Scan for the cell matching the given text and deliver its (x, y) coordinate at center. 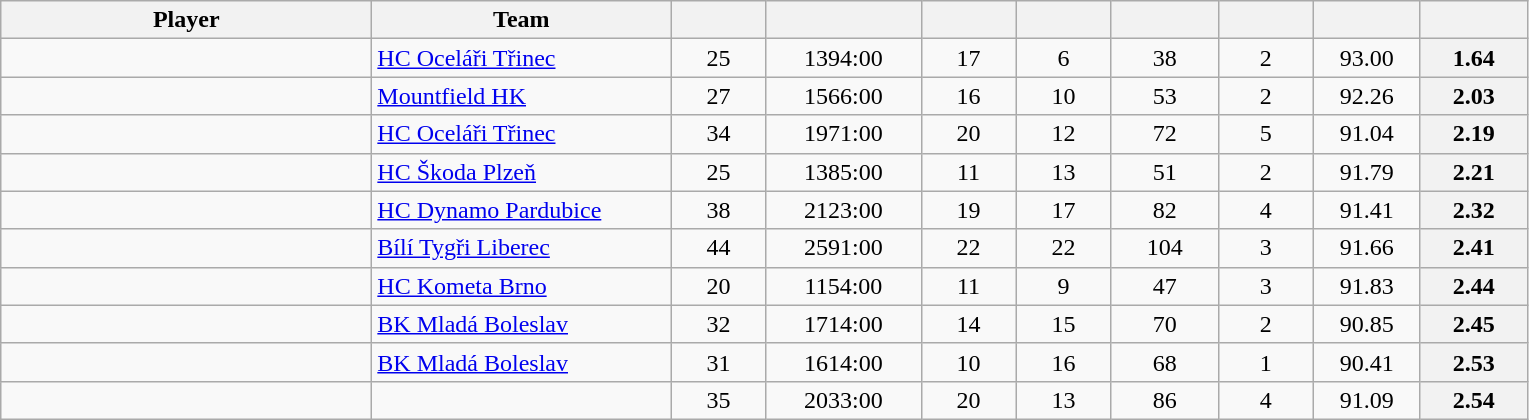
91.83 (1366, 286)
1.64 (1474, 58)
2.21 (1474, 172)
Bílí Tygři Liberec (522, 248)
1714:00 (844, 324)
2.41 (1474, 248)
14 (968, 324)
70 (1164, 324)
2.44 (1474, 286)
31 (718, 362)
2.53 (1474, 362)
15 (1064, 324)
6 (1064, 58)
51 (1164, 172)
HC Dynamo Pardubice (522, 210)
1614:00 (844, 362)
82 (1164, 210)
5 (1266, 134)
2033:00 (844, 400)
72 (1164, 134)
2591:00 (844, 248)
9 (1064, 286)
2.19 (1474, 134)
1154:00 (844, 286)
91.79 (1366, 172)
1385:00 (844, 172)
2.54 (1474, 400)
Team (522, 20)
92.26 (1366, 96)
Player (186, 20)
1394:00 (844, 58)
47 (1164, 286)
91.04 (1366, 134)
HC Kometa Brno (522, 286)
19 (968, 210)
Mountfield HK (522, 96)
91.09 (1366, 400)
91.41 (1366, 210)
32 (718, 324)
1566:00 (844, 96)
1971:00 (844, 134)
86 (1164, 400)
68 (1164, 362)
2.32 (1474, 210)
90.85 (1366, 324)
34 (718, 134)
53 (1164, 96)
35 (718, 400)
2.45 (1474, 324)
2123:00 (844, 210)
1 (1266, 362)
HC Škoda Plzeň (522, 172)
12 (1064, 134)
93.00 (1366, 58)
44 (718, 248)
90.41 (1366, 362)
104 (1164, 248)
27 (718, 96)
2.03 (1474, 96)
91.66 (1366, 248)
